From the cell containing the given text, extract its center point as (x, y) coordinate. 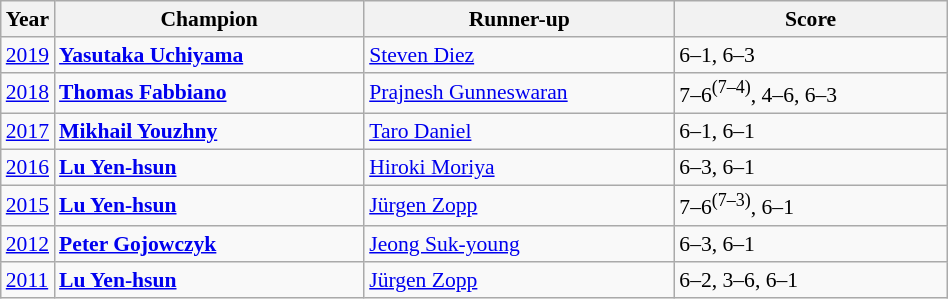
2017 (28, 132)
Runner-up (519, 19)
Jeong Suk-young (519, 244)
6–1, 6–3 (810, 55)
Peter Gojowczyk (209, 244)
2019 (28, 55)
Score (810, 19)
2011 (28, 280)
7–6(7–3), 6–1 (810, 206)
7–6(7–4), 4–6, 6–3 (810, 92)
Taro Daniel (519, 132)
Yasutaka Uchiyama (209, 55)
2016 (28, 167)
6–1, 6–1 (810, 132)
6–2, 3–6, 6–1 (810, 280)
2012 (28, 244)
Mikhail Youzhny (209, 132)
Champion (209, 19)
Steven Diez (519, 55)
2015 (28, 206)
Thomas Fabbiano (209, 92)
Hiroki Moriya (519, 167)
2018 (28, 92)
Prajnesh Gunneswaran (519, 92)
Year (28, 19)
